Return the [x, y] coordinate for the center point of the cell that contains the specified text.  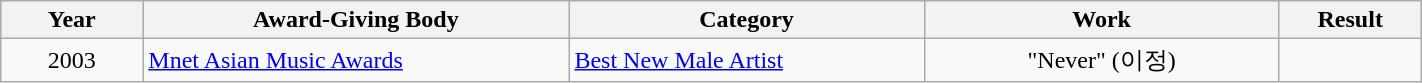
2003 [72, 60]
Work [1102, 20]
Year [72, 20]
"Never" (이정) [1102, 60]
Result [1350, 20]
Category [746, 20]
Award-Giving Body [356, 20]
Mnet Asian Music Awards [356, 60]
Best New Male Artist [746, 60]
